Return [X, Y] of the center of cell containing provided text 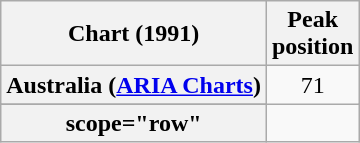
Chart (1991) [134, 34]
scope="row" [134, 123]
71 [312, 85]
Peakposition [312, 34]
Australia (ARIA Charts) [134, 85]
